Search for the cell housing the specified text and yield its [X, Y] center coordinate. 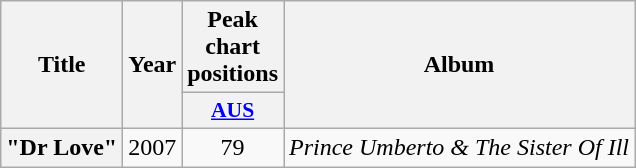
Prince Umberto & The Sister Of Ill [460, 147]
2007 [152, 147]
Peak chart positions [233, 47]
79 [233, 147]
Album [460, 65]
Title [62, 65]
Year [152, 65]
"Dr Love" [62, 147]
AUS [233, 111]
